Search for the cell housing the specified text and yield its (X, Y) center coordinate. 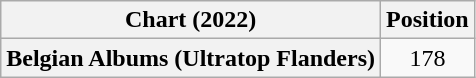
Position (428, 20)
178 (428, 58)
Chart (2022) (191, 20)
Belgian Albums (Ultratop Flanders) (191, 58)
